From the cell containing the given text, extract its center point as (x, y) coordinate. 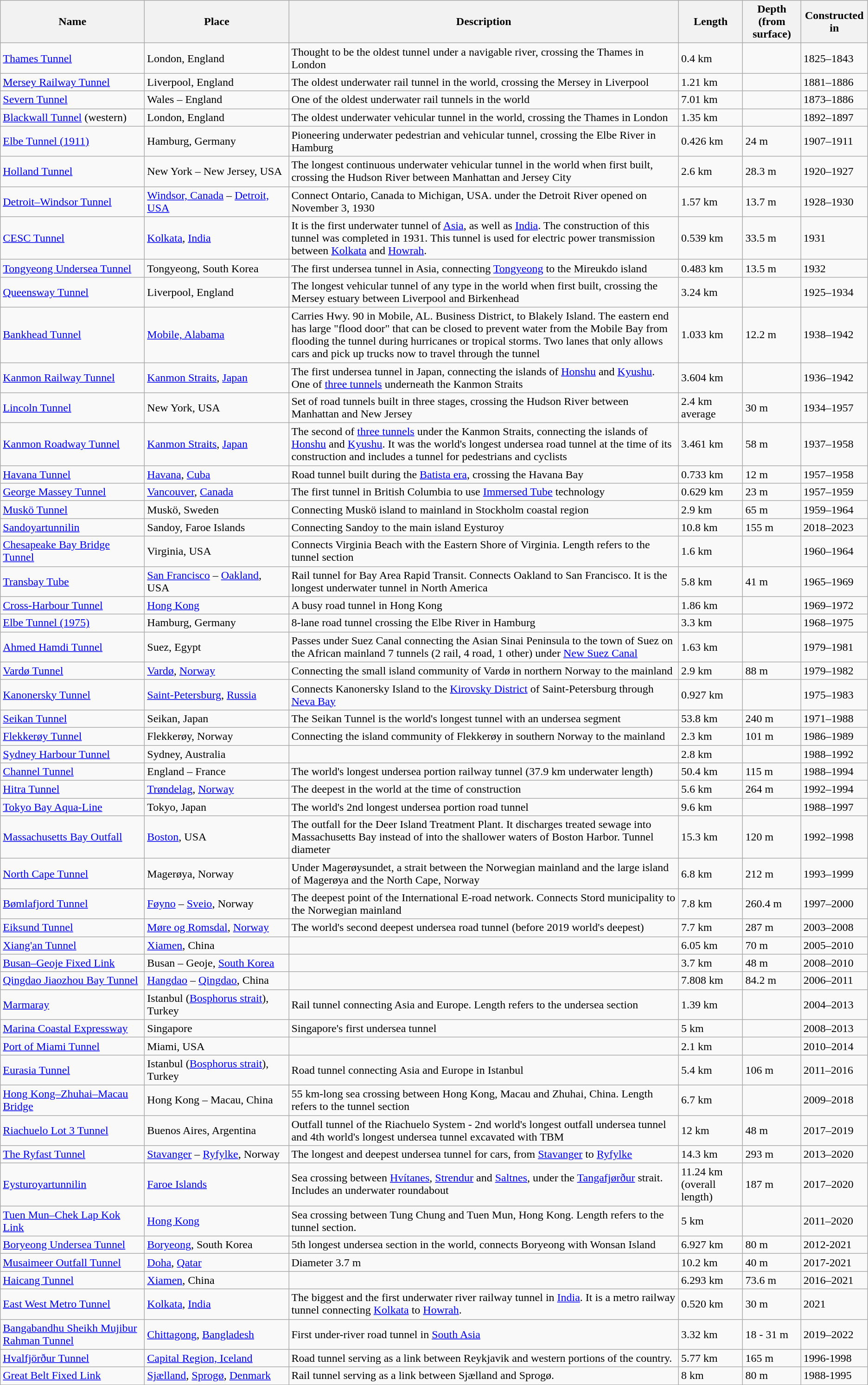
Stavanger – Ryfylke, Norway (217, 1154)
88 m (772, 671)
Faroe Islands (217, 1185)
6.293 km (710, 1280)
Massachusetts Bay Outfall (72, 837)
Eiksund Tunnel (72, 928)
264 m (772, 789)
Muskö Tunnel (72, 510)
155 m (772, 527)
6.7 km (710, 1100)
Wales – England (217, 100)
Queensway Tunnel (72, 292)
2013–2020 (834, 1154)
7.8 km (710, 904)
Kanonersky Tunnel (72, 695)
Rail tunnel connecting Asia and Europe. Length refers to the undersea section (484, 1005)
40 m (772, 1263)
1986–1989 (834, 736)
Sydney Harbour Tunnel (72, 754)
Hong Kong–Zhuhai–Macau Bridge (72, 1100)
The world's longest undersea portion railway tunnel (37.9 km underwater length) (484, 772)
6.927 km (710, 1245)
1988-1995 (834, 1376)
1928–1930 (834, 201)
1988–1994 (834, 772)
Set of road tunnels built in three stages, crossing the Hudson River between Manhattan and New Jersey (484, 408)
Føyno – Sveio, Norway (217, 904)
5.8 km (710, 582)
The longest vehicular tunnel of any type in the world when first built, crossing the Mersey estuary between Liverpool and Birkenhead (484, 292)
1975–1983 (834, 695)
Bangabandhu Sheikh Mujibur Rahman Tunnel (72, 1334)
2.4 km average (710, 408)
1.86 km (710, 605)
1969–1972 (834, 605)
Trøndelag, Norway (217, 789)
1934–1957 (834, 408)
1996-1998 (834, 1358)
Connects Virginia Beach with the Eastern Shore of Virginia. Length refers to the tunnel section (484, 551)
Virginia, USA (217, 551)
Hangdao – Qingdao, China (217, 981)
1881–1886 (834, 82)
Sea crossing between Hvítanes, Strendur and Saltnes, under the Tangafjørður strait. Includes an underwater roundabout (484, 1185)
Singapore (217, 1028)
Singapore's first undersea tunnel (484, 1028)
5.4 km (710, 1070)
70 m (772, 945)
1992–1998 (834, 837)
0.629 km (710, 492)
53.8 km (710, 718)
33.5 m (772, 238)
Møre og Romsdal, Norway (217, 928)
Road tunnel built during the Batista era, crossing the Havana Bay (484, 474)
2008–2013 (834, 1028)
58 m (772, 444)
1.57 km (710, 201)
Sea crossing between Tung Chung and Tuen Mun, Hong Kong. Length refers to the tunnel section. (484, 1221)
165 m (772, 1358)
CESC Tunnel (72, 238)
The biggest and the first underwater river railway tunnel in India. It is a metro railway tunnel connecting Kolkata to Howrah. (484, 1304)
Connecting Muskö island to mainland in Stockholm coastal region (484, 510)
Tongyeong, South Korea (217, 268)
3.3 km (710, 623)
2.8 km (710, 754)
Eysturoyartunnilin (72, 1185)
3.461 km (710, 444)
28.3 m (772, 172)
Rail tunnel for Bay Area Rapid Transit. Connects Oakland to San Francisco. It is the longest underwater tunnel in North America (484, 582)
The first undersea tunnel in Japan, connecting the islands of Honshu and Kyushu. One of three tunnels underneath the Kanmon Straits (484, 378)
7.7 km (710, 928)
Saint-Petersburg, Russia (217, 695)
The longest continuous underwater vehicular tunnel in the world when first built, crossing the Hudson River between Manhattan and Jersey City (484, 172)
10.2 km (710, 1263)
Constructed in (834, 22)
Connecting the small island community of Vardø in northern Norway to the mainland (484, 671)
Sydney, Australia (217, 754)
8 km (710, 1376)
Sandoy, Faroe Islands (217, 527)
1959–1964 (834, 510)
1957–1958 (834, 474)
24 m (772, 141)
3.7 km (710, 963)
0.927 km (710, 695)
120 m (772, 837)
Elbe Tunnel (1975) (72, 623)
12 km (710, 1130)
Depth (from surface) (772, 22)
1.63 km (710, 647)
18 - 31 m (772, 1334)
Great Belt Fixed Link (72, 1376)
106 m (772, 1070)
115 m (772, 772)
The first tunnel in British Columbia to use Immersed Tube technology (484, 492)
2011–2020 (834, 1221)
The oldest underwater vehicular tunnel in the world, crossing the Thames in London (484, 117)
2010–2014 (834, 1046)
Havana, Cuba (217, 474)
Tokyo Bay Aqua-Line (72, 807)
San Francisco – Oakland, USA (217, 582)
George Massey Tunnel (72, 492)
2009–2018 (834, 1100)
Muskö, Sweden (217, 510)
Musaimeer Outfall Tunnel (72, 1263)
5.77 km (710, 1358)
Vardø Tunnel (72, 671)
The world's second deepest undersea road tunnel (before 2019 world's deepest) (484, 928)
The Seikan Tunnel is the world's longest tunnel with an undersea segment (484, 718)
1.033 km (710, 335)
North Cape Tunnel (72, 874)
Hvalfjörður Tunnel (72, 1358)
East West Metro Tunnel (72, 1304)
1957–1959 (834, 492)
3.604 km (710, 378)
Road tunnel serving as a link between Reykjavik and western portions of the country. (484, 1358)
1971–1988 (834, 718)
Boryeong Undersea Tunnel (72, 1245)
1997–2000 (834, 904)
The first undersea tunnel in Asia, connecting Tongyeong to the Mireukdo island (484, 268)
1907–1911 (834, 141)
Boryeong, South Korea (217, 1245)
1938–1942 (834, 335)
The longest and deepest undersea tunnel for cars, from Stavanger to Ryfylke (484, 1154)
15.3 km (710, 837)
Busan – Geoje, South Korea (217, 963)
8-lane road tunnel crossing the Elbe River in Hamburg (484, 623)
2011–2016 (834, 1070)
2017–2019 (834, 1130)
12 m (772, 474)
Description (484, 22)
Marmaray (72, 1005)
Outfall tunnel of the Riachuelo System - 2nd world's longest outfall undersea tunnel and 4th world's longest undersea tunnel excavated with TBM (484, 1130)
Port of Miami Tunnel (72, 1046)
Cross-Harbour Tunnel (72, 605)
9.6 km (710, 807)
Channel Tunnel (72, 772)
1925–1934 (834, 292)
Sjælland, Sprogø, Denmark (217, 1376)
2004–2013 (834, 1005)
73.6 m (772, 1280)
2006–2011 (834, 981)
Thames Tunnel (72, 58)
Tuen Mun–Chek Lap Kok Link (72, 1221)
1932 (834, 268)
Vancouver, Canada (217, 492)
Marina Coastal Expressway (72, 1028)
240 m (772, 718)
Thought to be the oldest tunnel under a navigable river, crossing the Thames in London (484, 58)
Tongyeong Undersea Tunnel (72, 268)
The deepest point of the International E-road network. Connects Stord municipality to the Norwegian mainland (484, 904)
Sandoyartunnilin (72, 527)
7.01 km (710, 100)
Suez, Egypt (217, 647)
2008–2010 (834, 963)
0.539 km (710, 238)
65 m (772, 510)
New York – New Jersey, USA (217, 172)
1920–1927 (834, 172)
Havana Tunnel (72, 474)
One of the oldest underwater rail tunnels in the world (484, 100)
Hong Kong – Macau, China (217, 1100)
England – France (217, 772)
Busan–Geoje Fixed Link (72, 963)
Connecting the island community of Flekkerøy in southern Norway to the mainland (484, 736)
10.8 km (710, 527)
The deepest in the world at the time of construction (484, 789)
1892–1897 (834, 117)
Diameter 3.7 m (484, 1263)
3.24 km (710, 292)
1937–1958 (834, 444)
Mobile, Alabama (217, 335)
The world's 2nd longest undersea portion road tunnel (484, 807)
Boston, USA (217, 837)
Elbe Tunnel (1911) (72, 141)
1992–1994 (834, 789)
Magerøya, Norway (217, 874)
Mersey Railway Tunnel (72, 82)
Severn Tunnel (72, 100)
Rail tunnel serving as a link between Sjælland and Sprogø. (484, 1376)
14.3 km (710, 1154)
Miami, USA (217, 1046)
Buenos Aires, Argentina (217, 1130)
Connects Kanonersky Island to the Kirovsky District of Saint-Petersburg through Neva Bay (484, 695)
The oldest underwater rail tunnel in the world, crossing the Mersey in Liverpool (484, 82)
Eurasia Tunnel (72, 1070)
Kanmon Railway Tunnel (72, 378)
1960–1964 (834, 551)
2012-2021 (834, 1245)
1968–1975 (834, 623)
Pioneering underwater pedestrian and vehicular tunnel, crossing the Elbe River in Hamburg (484, 141)
1825–1843 (834, 58)
Seikan Tunnel (72, 718)
1931 (834, 238)
2003–2008 (834, 928)
1979–1982 (834, 671)
2005–2010 (834, 945)
Connect Ontario, Canada to Michigan, USA. under the Detroit River opened on November 3, 1930 (484, 201)
Vardø, Norway (217, 671)
1965–1969 (834, 582)
293 m (772, 1154)
50.4 km (710, 772)
11.24 km (overall length) (710, 1185)
Hitra Tunnel (72, 789)
6.8 km (710, 874)
Blackwall Tunnel (western) (72, 117)
Under Magerøysundet, a strait between the Norwegian mainland and the large island of Magerøya and the North Cape, Norway (484, 874)
13.7 m (772, 201)
212 m (772, 874)
Transbay Tube (72, 582)
Bømlafjord Tunnel (72, 904)
6.05 km (710, 945)
Flekkerøy Tunnel (72, 736)
23 m (772, 492)
Chesapeake Bay Bridge Tunnel (72, 551)
Seikan, Japan (217, 718)
Length (710, 22)
Road tunnel connecting Asia and Europe in Istanbul (484, 1070)
The Ryfast Tunnel (72, 1154)
101 m (772, 736)
1.6 km (710, 551)
Flekkerøy, Norway (217, 736)
0.483 km (710, 268)
2019–2022 (834, 1334)
Lincoln Tunnel (72, 408)
Capital Region, Iceland (217, 1358)
Doha, Qatar (217, 1263)
1993–1999 (834, 874)
First under-river road tunnel in South Asia (484, 1334)
13.5 m (772, 268)
2018–2023 (834, 527)
5.6 km (710, 789)
2016–2021 (834, 1280)
Ahmed Hamdi Tunnel (72, 647)
0.4 km (710, 58)
5th longest undersea section in the world, connects Boryeong with Wonsan Island (484, 1245)
New York, USA (217, 408)
2017-2021 (834, 1263)
Bankhead Tunnel (72, 335)
Tokyo, Japan (217, 807)
Connecting Sandoy to the main island Eysturoy (484, 527)
2.3 km (710, 736)
1.39 km (710, 1005)
3.32 km (710, 1334)
1936–1942 (834, 378)
0.426 km (710, 141)
7.808 km (710, 981)
2.1 km (710, 1046)
Kanmon Roadway Tunnel (72, 444)
1873–1886 (834, 100)
Name (72, 22)
Windsor, Canada – Detroit, USA (217, 201)
260.4 m (772, 904)
2017–2020 (834, 1185)
287 m (772, 928)
1979–1981 (834, 647)
0.520 km (710, 1304)
Holland Tunnel (72, 172)
41 m (772, 582)
1.35 km (710, 117)
55 km-long sea crossing between Hong Kong, Macau and Zhuhai, China. Length refers to the tunnel section (484, 1100)
12.2 m (772, 335)
Xiang'an Tunnel (72, 945)
Chittagong, Bangladesh (217, 1334)
84.2 m (772, 981)
Haicang Tunnel (72, 1280)
2021 (834, 1304)
Riachuelo Lot 3 Tunnel (72, 1130)
Place (217, 22)
1.21 km (710, 82)
2.6 km (710, 172)
1988–1997 (834, 807)
187 m (772, 1185)
Qingdao Jiaozhou Bay Tunnel (72, 981)
0.733 km (710, 474)
A busy road tunnel in Hong Kong (484, 605)
Detroit–Windsor Tunnel (72, 201)
1988–1992 (834, 754)
